From the cell containing the given text, extract its center point as [x, y] coordinate. 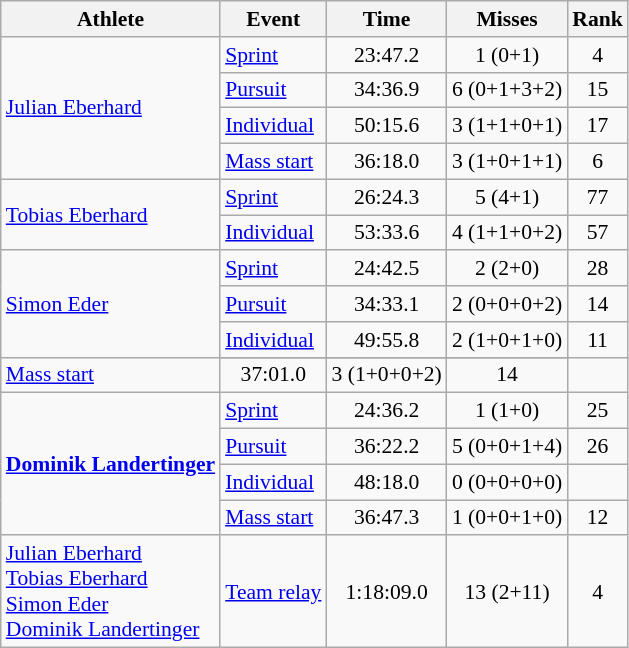
Tobias Eberhard [110, 214]
3 (1+0+1+1) [507, 162]
25 [598, 411]
2 (2+0) [507, 269]
4 (1+1+0+2) [507, 233]
53:33.6 [386, 233]
13 (2+11) [507, 592]
1 (0+0+1+0) [507, 518]
36:18.0 [386, 162]
2 (1+0+1+0) [507, 340]
1:18:09.0 [386, 592]
17 [598, 126]
49:55.8 [386, 340]
36:47.3 [386, 518]
26:24.3 [386, 197]
48:18.0 [386, 482]
23:47.2 [386, 55]
50:15.6 [386, 126]
77 [598, 197]
57 [598, 233]
37:01.0 [273, 375]
11 [598, 340]
24:36.2 [386, 411]
Time [386, 19]
Simon Eder [110, 304]
1 (0+1) [507, 55]
5 (0+0+1+4) [507, 447]
Rank [598, 19]
Julian EberhardTobias EberhardSimon EderDominik Landertinger [110, 592]
Athlete [110, 19]
Dominik Landertinger [110, 464]
6 (0+1+3+2) [507, 90]
Event [273, 19]
0 (0+0+0+0) [507, 482]
15 [598, 90]
2 (0+0+0+2) [507, 304]
34:36.9 [386, 90]
26 [598, 447]
28 [598, 269]
12 [598, 518]
6 [598, 162]
36:22.2 [386, 447]
3 (1+0+0+2) [386, 375]
Team relay [273, 592]
1 (1+0) [507, 411]
24:42.5 [386, 269]
5 (4+1) [507, 197]
Julian Eberhard [110, 108]
3 (1+1+0+1) [507, 126]
34:33.1 [386, 304]
Misses [507, 19]
